Output the [x, y] coordinate of the center of the cell containing the given text.  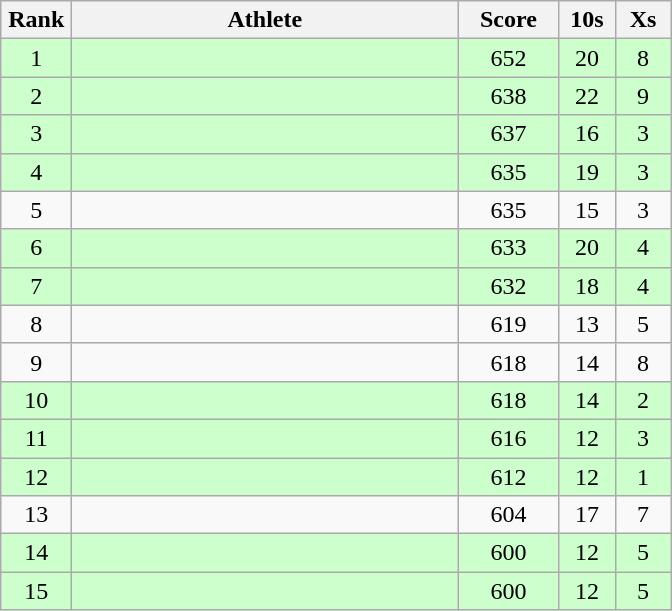
18 [587, 286]
612 [508, 477]
Xs [643, 20]
616 [508, 438]
16 [587, 134]
10 [36, 400]
Rank [36, 20]
11 [36, 438]
19 [587, 172]
17 [587, 515]
22 [587, 96]
Athlete [265, 20]
604 [508, 515]
637 [508, 134]
638 [508, 96]
619 [508, 324]
6 [36, 248]
652 [508, 58]
632 [508, 286]
Score [508, 20]
633 [508, 248]
10s [587, 20]
